Extract the (X, Y) coordinate from the center of the cell holding the provided text.  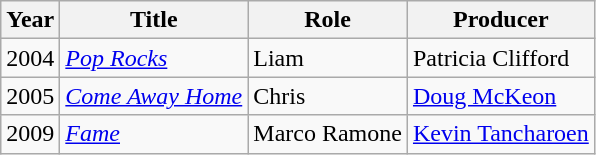
2009 (30, 134)
Kevin Tancharoen (500, 134)
Patricia Clifford (500, 58)
Marco Ramone (328, 134)
Role (328, 20)
Liam (328, 58)
Year (30, 20)
Chris (328, 96)
2005 (30, 96)
2004 (30, 58)
Come Away Home (154, 96)
Title (154, 20)
Doug McKeon (500, 96)
Pop Rocks (154, 58)
Fame (154, 134)
Producer (500, 20)
